Find where the given text appears and provide that cell's center as [x, y] coordinate. 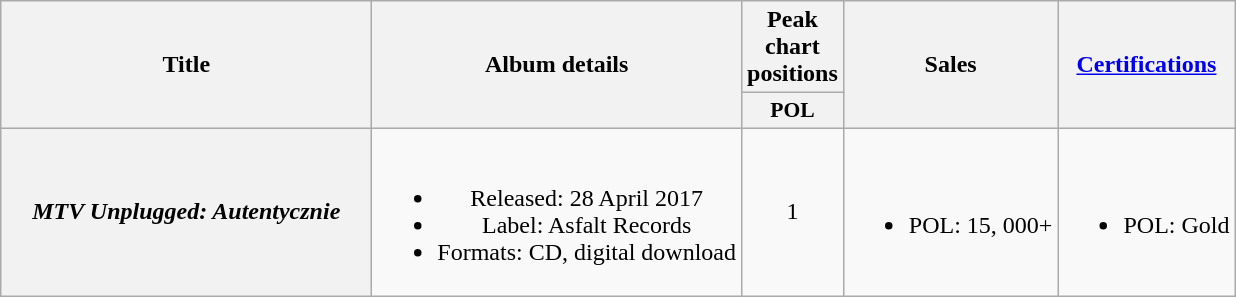
POL [793, 111]
POL: Gold [1146, 212]
Released: 28 April 2017Label: Asfalt RecordsFormats: CD, digital download [557, 212]
MTV Unplugged: Autentycznie [186, 212]
1 [793, 212]
Album details [557, 65]
Sales [950, 65]
Peak chart positions [793, 47]
POL: 15, 000+ [950, 212]
Certifications [1146, 65]
Title [186, 65]
